Scan for the cell matching the given text and deliver its (X, Y) coordinate at center. 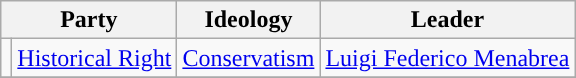
Party (89, 20)
Ideology (248, 20)
Conservatism (248, 58)
Historical Right (94, 58)
Leader (448, 20)
Luigi Federico Menabrea (448, 58)
